Pinpoint the cell where the given text exists, returning its (x, y) midpoint coordinate. 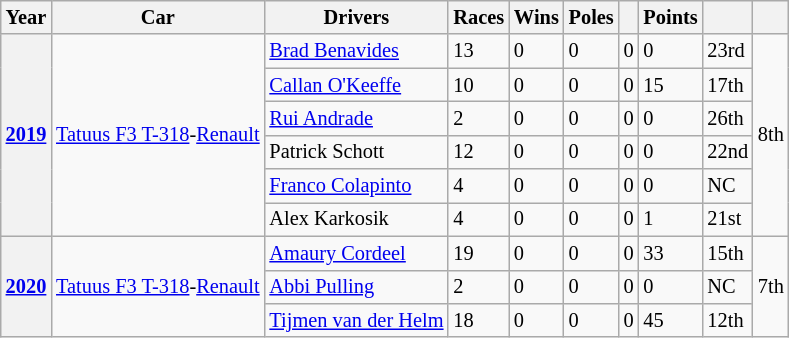
26th (728, 118)
Patrick Schott (356, 152)
7th (771, 286)
Points (670, 17)
18 (478, 320)
45 (670, 320)
21st (728, 219)
1 (670, 219)
Brad Benavides (356, 51)
17th (728, 85)
Rui Andrade (356, 118)
Alex Karkosik (356, 219)
Wins (536, 17)
Year (26, 17)
8th (771, 135)
19 (478, 253)
2020 (26, 286)
23rd (728, 51)
15th (728, 253)
12 (478, 152)
Races (478, 17)
22nd (728, 152)
10 (478, 85)
33 (670, 253)
13 (478, 51)
Callan O'Keeffe (356, 85)
Drivers (356, 17)
Franco Colapinto (356, 186)
Amaury Cordeel (356, 253)
Car (158, 17)
12th (728, 320)
Tijmen van der Helm (356, 320)
Poles (592, 17)
2019 (26, 135)
15 (670, 85)
Abbi Pulling (356, 287)
